Output the [X, Y] coordinate of the center of the cell containing the given text.  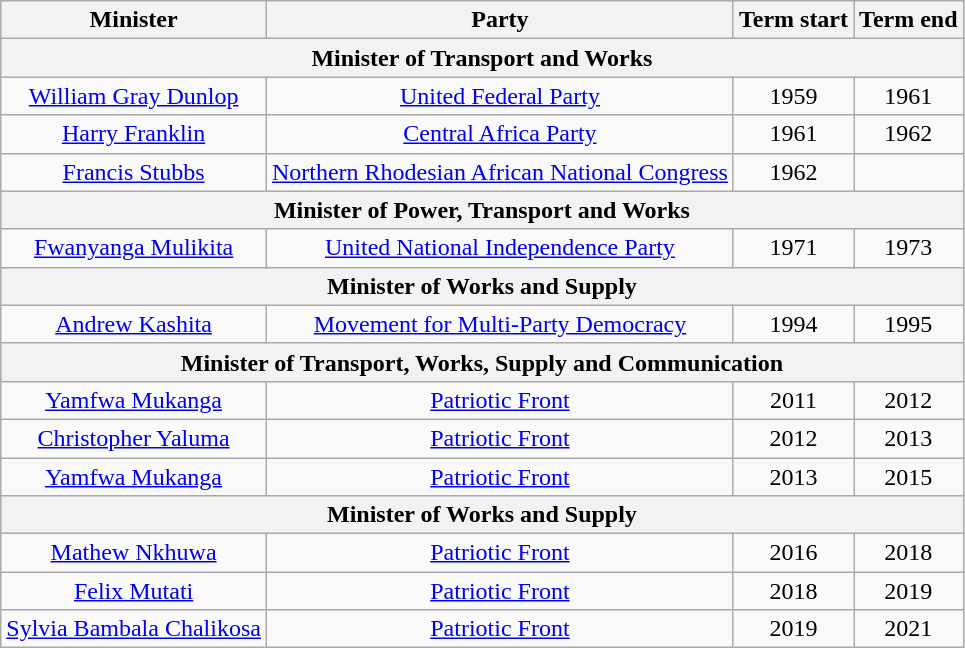
1971 [793, 248]
1973 [909, 248]
Andrew Kashita [134, 324]
Minister of Power, Transport and Works [482, 210]
1959 [793, 96]
Fwanyanga Mulikita [134, 248]
Central Africa Party [500, 134]
Northern Rhodesian African National Congress [500, 172]
United National Independence Party [500, 248]
Mathew Nkhuwa [134, 553]
Minister of Transport, Works, Supply and Communication [482, 362]
Christopher Yaluma [134, 438]
Term end [909, 20]
Francis Stubbs [134, 172]
Party [500, 20]
Movement for Multi-Party Democracy [500, 324]
2011 [793, 400]
2021 [909, 629]
Minister [134, 20]
United Federal Party [500, 96]
Harry Franklin [134, 134]
2015 [909, 477]
Sylvia Bambala Chalikosa [134, 629]
2016 [793, 553]
1994 [793, 324]
1995 [909, 324]
Minister of Transport and Works [482, 58]
William Gray Dunlop [134, 96]
Felix Mutati [134, 591]
Term start [793, 20]
